Pinpoint the cell where the given text exists, returning its [X, Y] midpoint coordinate. 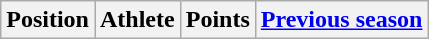
Athlete [137, 20]
Previous season [342, 20]
Points [218, 20]
Position [48, 20]
